Output the (x, y) coordinate of the center of the cell containing the given text.  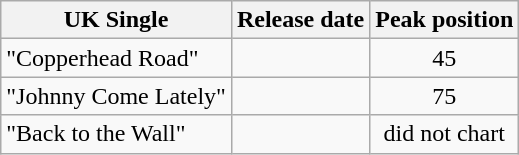
"Copperhead Road" (116, 58)
75 (444, 96)
"Johnny Come Lately" (116, 96)
did not chart (444, 134)
45 (444, 58)
Peak position (444, 20)
UK Single (116, 20)
"Back to the Wall" (116, 134)
Release date (300, 20)
